Detect which cell encompasses the target text, then output its (x, y) center coordinate. 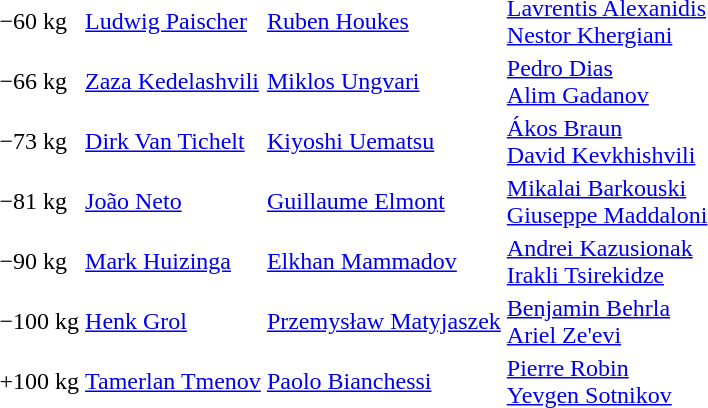
Dirk Van Tichelt (174, 142)
Mark Huizinga (174, 262)
Przemysław Matyjaszek (384, 322)
Miklos Ungvari (384, 82)
Kiyoshi Uematsu (384, 142)
Henk Grol (174, 322)
Elkhan Mammadov (384, 262)
Guillaume Elmont (384, 202)
Zaza Kedelashvili (174, 82)
João Neto (174, 202)
